Return (X, Y) of the center of cell containing provided text 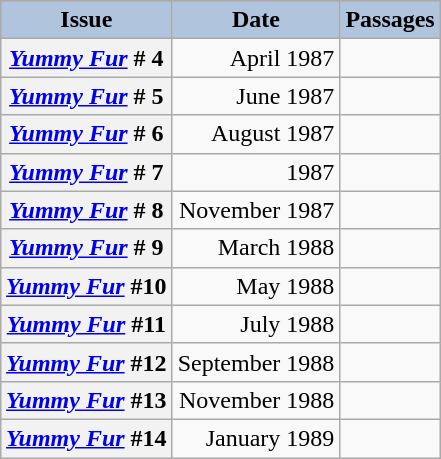
Yummy Fur # 5 (87, 96)
Yummy Fur #14 (87, 438)
Date (256, 20)
April 1987 (256, 58)
Yummy Fur #10 (87, 286)
March 1988 (256, 248)
November 1988 (256, 400)
July 1988 (256, 324)
November 1987 (256, 210)
May 1988 (256, 286)
Yummy Fur # 9 (87, 248)
January 1989 (256, 438)
Yummy Fur # 7 (87, 172)
Yummy Fur #13 (87, 400)
Issue (87, 20)
Yummy Fur # 4 (87, 58)
Yummy Fur # 6 (87, 134)
Yummy Fur # 8 (87, 210)
1987 (256, 172)
September 1988 (256, 362)
Yummy Fur #11 (87, 324)
Passages (390, 20)
August 1987 (256, 134)
Yummy Fur #12 (87, 362)
June 1987 (256, 96)
